Return the (x, y) coordinate for the center point of the cell that contains the specified text.  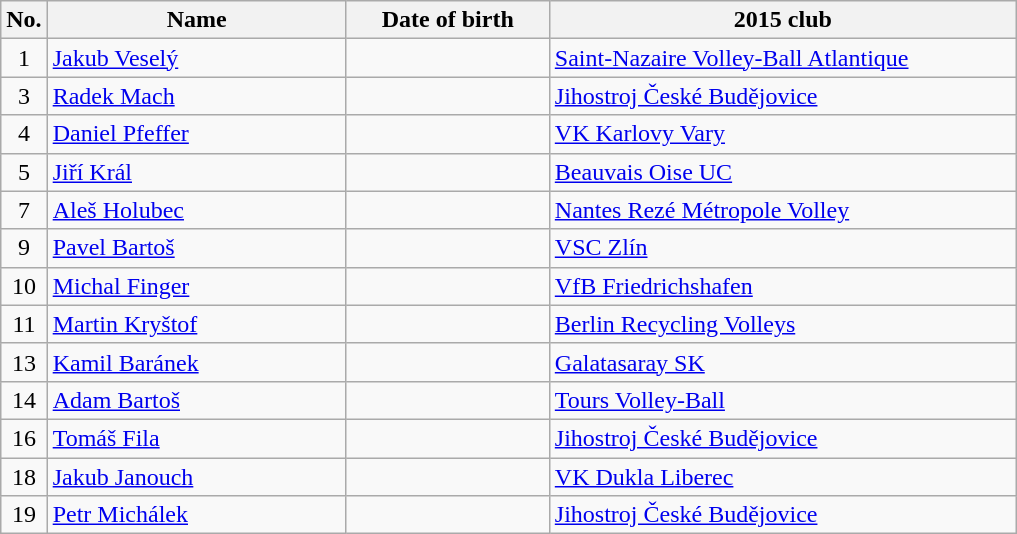
4 (24, 134)
13 (24, 362)
Jiří Král (196, 172)
Radek Mach (196, 96)
Berlin Recycling Volleys (782, 324)
Name (196, 20)
2015 club (782, 20)
Beauvais Oise UC (782, 172)
VK Dukla Liberec (782, 477)
VSC Zlín (782, 248)
5 (24, 172)
14 (24, 400)
Adam Bartoš (196, 400)
No. (24, 20)
10 (24, 286)
Jakub Janouch (196, 477)
9 (24, 248)
Pavel Bartoš (196, 248)
Saint-Nazaire Volley-Ball Atlantique (782, 58)
Michal Finger (196, 286)
Aleš Holubec (196, 210)
Tours Volley-Ball (782, 400)
1 (24, 58)
Nantes Rezé Métropole Volley (782, 210)
Galatasaray SK (782, 362)
Daniel Pfeffer (196, 134)
19 (24, 515)
3 (24, 96)
Date of birth (448, 20)
Tomáš Fila (196, 438)
18 (24, 477)
Jakub Veselý (196, 58)
Petr Michálek (196, 515)
7 (24, 210)
Martin Kryštof (196, 324)
16 (24, 438)
11 (24, 324)
Kamil Baránek (196, 362)
VfB Friedrichshafen (782, 286)
VK Karlovy Vary (782, 134)
